Scan for the cell matching the given text and deliver its (x, y) coordinate at center. 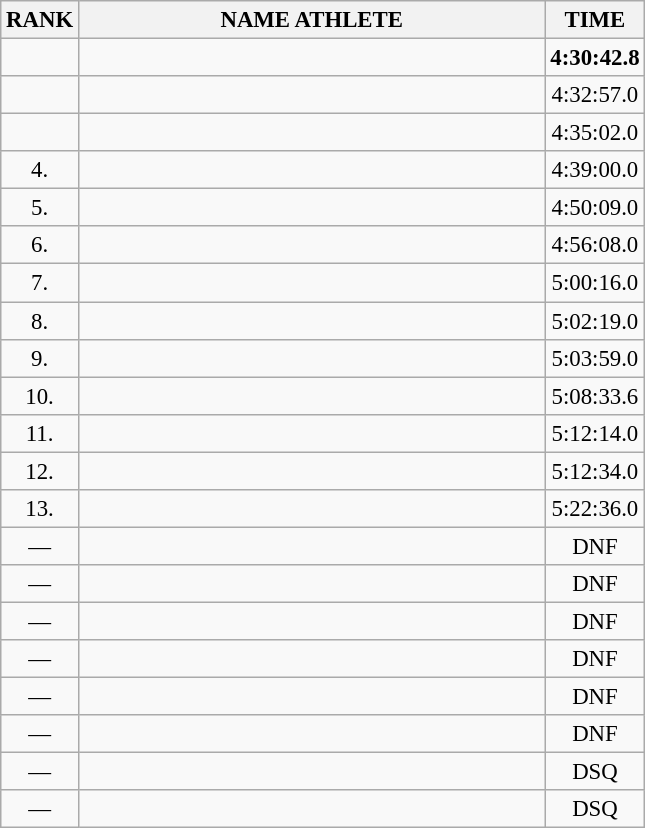
8. (40, 321)
5:08:33.6 (595, 396)
5:22:36.0 (595, 509)
TIME (595, 20)
12. (40, 471)
4:32:57.0 (595, 95)
4:39:00.0 (595, 170)
NAME ATHLETE (312, 20)
4:35:02.0 (595, 133)
13. (40, 509)
5:12:14.0 (595, 433)
5:00:16.0 (595, 283)
RANK (40, 20)
6. (40, 245)
11. (40, 433)
7. (40, 283)
5:03:59.0 (595, 358)
5:12:34.0 (595, 471)
4:50:09.0 (595, 208)
9. (40, 358)
5. (40, 208)
4. (40, 170)
5:02:19.0 (595, 321)
10. (40, 396)
4:56:08.0 (595, 245)
4:30:42.8 (595, 58)
